Capture the cell that displays the provided text and extract its (x, y) central coordinate. 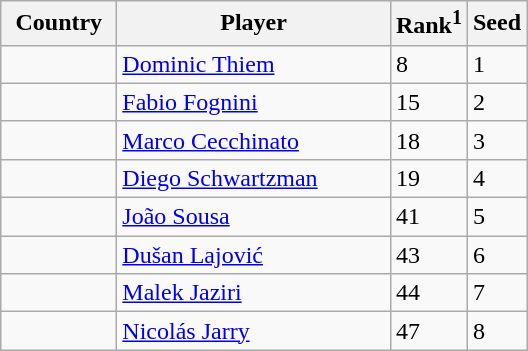
Nicolás Jarry (254, 331)
47 (428, 331)
João Sousa (254, 217)
Country (59, 24)
Marco Cecchinato (254, 140)
Rank1 (428, 24)
7 (496, 293)
1 (496, 64)
Diego Schwartzman (254, 178)
15 (428, 102)
44 (428, 293)
Malek Jaziri (254, 293)
Seed (496, 24)
19 (428, 178)
Dušan Lajović (254, 255)
3 (496, 140)
Fabio Fognini (254, 102)
Player (254, 24)
4 (496, 178)
43 (428, 255)
Dominic Thiem (254, 64)
6 (496, 255)
5 (496, 217)
2 (496, 102)
18 (428, 140)
41 (428, 217)
